Locate the cell with the specified text and output its (x, y) center coordinate. 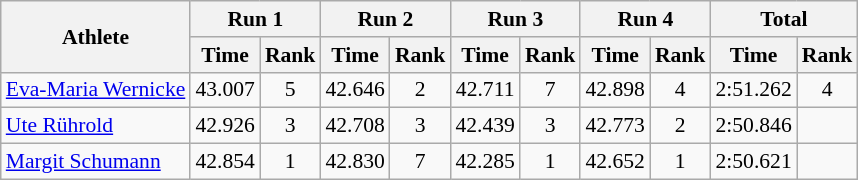
Athlete (96, 36)
2:50.846 (753, 126)
43.007 (224, 90)
42.898 (614, 90)
42.830 (354, 162)
Margit Schumann (96, 162)
5 (290, 90)
Run 2 (385, 19)
2:51.262 (753, 90)
42.646 (354, 90)
42.439 (484, 126)
42.926 (224, 126)
42.285 (484, 162)
42.708 (354, 126)
Total (784, 19)
Run 1 (255, 19)
Run 4 (645, 19)
2:50.621 (753, 162)
42.652 (614, 162)
42.854 (224, 162)
Run 3 (515, 19)
42.773 (614, 126)
42.711 (484, 90)
Eva-Maria Wernicke (96, 90)
Ute Rührold (96, 126)
